Locate the cell with the specified text and output its (X, Y) center coordinate. 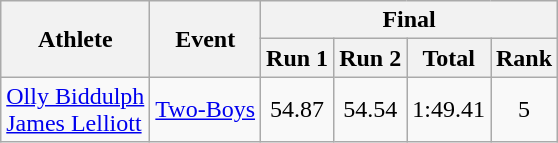
Rank (524, 58)
Event (206, 39)
Final (410, 20)
Olly BiddulphJames Lelliott (76, 110)
54.54 (370, 110)
Athlete (76, 39)
5 (524, 110)
Run 2 (370, 58)
54.87 (298, 110)
1:49.41 (449, 110)
Run 1 (298, 58)
Total (449, 58)
Two-Boys (206, 110)
